Search for the cell housing the specified text and yield its (x, y) center coordinate. 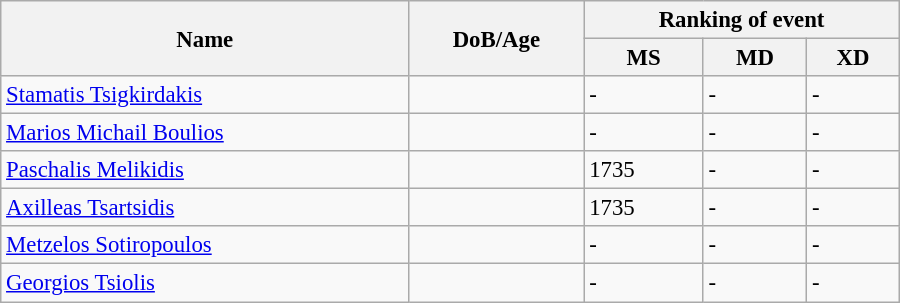
Name (205, 38)
MS (644, 58)
Ranking of event (742, 20)
DoB/Age (496, 38)
Paschalis Melikidis (205, 170)
XD (854, 58)
Georgios Tsiolis (205, 283)
MD (754, 58)
Metzelos Sotiropoulos (205, 245)
Axilleas Tsartsidis (205, 208)
Stamatis Tsigkirdakis (205, 95)
Marios Michail Boulios (205, 133)
